Find where the given text appears and provide that cell's center as (X, Y) coordinate. 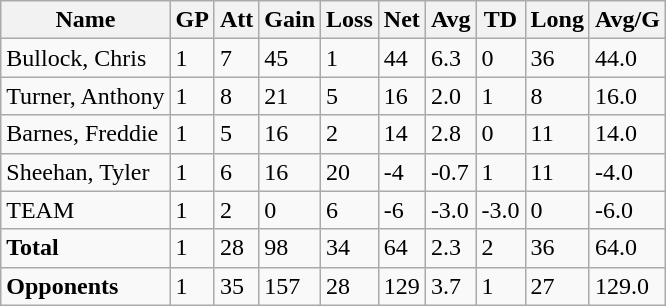
64 (402, 248)
64.0 (627, 248)
GP (192, 20)
-0.7 (450, 172)
129.0 (627, 286)
27 (557, 286)
Avg (450, 20)
7 (236, 58)
Net (402, 20)
3.7 (450, 286)
-4.0 (627, 172)
21 (290, 96)
45 (290, 58)
TD (500, 20)
2.8 (450, 134)
Sheehan, Tyler (86, 172)
44.0 (627, 58)
98 (290, 248)
-4 (402, 172)
16.0 (627, 96)
Att (236, 20)
Opponents (86, 286)
14.0 (627, 134)
20 (350, 172)
129 (402, 286)
34 (350, 248)
Loss (350, 20)
Long (557, 20)
Barnes, Freddie (86, 134)
44 (402, 58)
-6 (402, 210)
Avg/G (627, 20)
Turner, Anthony (86, 96)
14 (402, 134)
TEAM (86, 210)
Gain (290, 20)
35 (236, 286)
2.3 (450, 248)
Name (86, 20)
-6.0 (627, 210)
Total (86, 248)
Bullock, Chris (86, 58)
2.0 (450, 96)
6.3 (450, 58)
157 (290, 286)
